Extract the (X, Y) coordinate from the center of the cell holding the provided text.  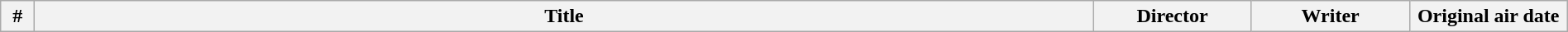
Title (564, 16)
Original air date (1489, 16)
Director (1173, 16)
Writer (1330, 16)
# (18, 16)
